Scan for the cell matching the given text and deliver its (X, Y) coordinate at center. 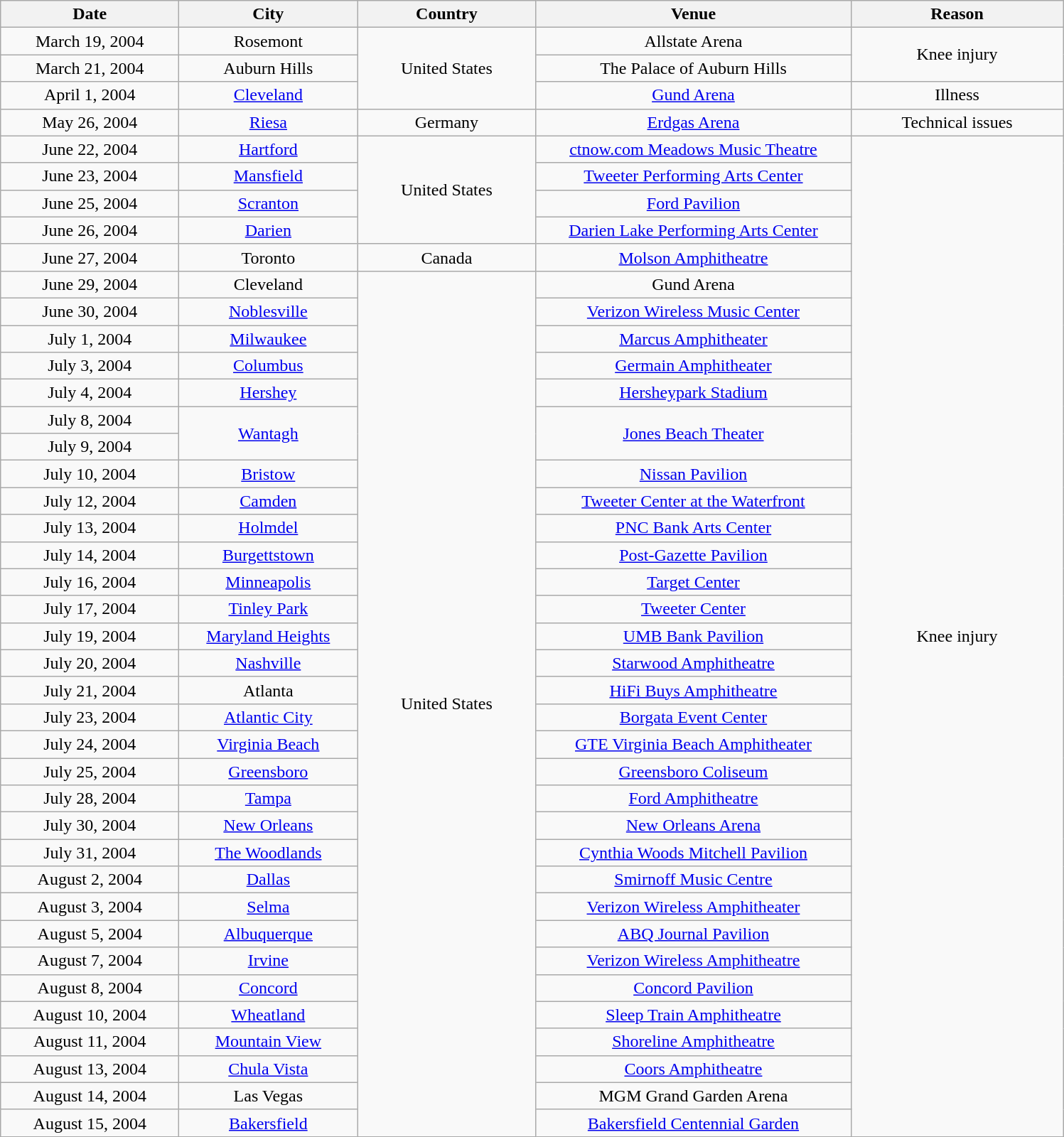
Hersheypark Stadium (694, 393)
August 11, 2004 (90, 1042)
Milwaukee (269, 339)
May 26, 2004 (90, 122)
July 24, 2004 (90, 744)
Germain Amphitheater (694, 366)
Bakersfield (269, 1123)
August 3, 2004 (90, 907)
Scranton (269, 203)
Darien (269, 230)
Darien Lake Performing Arts Center (694, 230)
Verizon Wireless Amphitheatre (694, 961)
Starwood Amphitheatre (694, 663)
July 19, 2004 (90, 636)
July 12, 2004 (90, 501)
Atlantic City (269, 717)
New Orleans Arena (694, 826)
Germany (446, 122)
Wantagh (269, 433)
Greensboro (269, 771)
Atlanta (269, 690)
Allstate Arena (694, 41)
Tweeter Center (694, 609)
March 21, 2004 (90, 68)
Post-Gazette Pavilion (694, 555)
Riesa (269, 122)
April 1, 2004 (90, 95)
Minneapolis (269, 582)
Noblesville (269, 311)
August 8, 2004 (90, 988)
July 23, 2004 (90, 717)
Nashville (269, 663)
Bakersfield Centennial Garden (694, 1123)
June 22, 2004 (90, 149)
June 27, 2004 (90, 257)
Maryland Heights (269, 636)
Mansfield (269, 176)
Verizon Wireless Amphitheater (694, 907)
Cynthia Woods Mitchell Pavilion (694, 853)
ABQ Journal Pavilion (694, 934)
June 25, 2004 (90, 203)
Rosemont (269, 41)
HiFi Buys Amphitheatre (694, 690)
July 16, 2004 (90, 582)
Reason (957, 14)
The Woodlands (269, 853)
GTE Virginia Beach Amphitheater (694, 744)
Erdgas Arena (694, 122)
Ford Amphitheatre (694, 799)
July 28, 2004 (90, 799)
August 2, 2004 (90, 880)
Coors Amphitheatre (694, 1069)
Canada (446, 257)
Virginia Beach (269, 744)
June 26, 2004 (90, 230)
Date (90, 14)
Albuquerque (269, 934)
July 13, 2004 (90, 528)
July 4, 2004 (90, 393)
July 20, 2004 (90, 663)
August 7, 2004 (90, 961)
The Palace of Auburn Hills (694, 68)
Holmdel (269, 528)
Toronto (269, 257)
Technical issues (957, 122)
Nissan Pavilion (694, 474)
Jones Beach Theater (694, 433)
July 21, 2004 (90, 690)
Borgata Event Center (694, 717)
June 30, 2004 (90, 311)
New Orleans (269, 826)
Columbus (269, 366)
July 25, 2004 (90, 771)
August 10, 2004 (90, 1015)
PNC Bank Arts Center (694, 528)
Illness (957, 95)
Smirnoff Music Centre (694, 880)
June 29, 2004 (90, 284)
July 9, 2004 (90, 447)
July 10, 2004 (90, 474)
Selma (269, 907)
Irvine (269, 961)
MGM Grand Garden Arena (694, 1096)
Tweeter Center at the Waterfront (694, 501)
Molson Amphitheatre (694, 257)
Marcus Amphitheater (694, 339)
Las Vegas (269, 1096)
July 30, 2004 (90, 826)
July 17, 2004 (90, 609)
Auburn Hills (269, 68)
Greensboro Coliseum (694, 771)
Burgettstown (269, 555)
Target Center (694, 582)
Mountain View (269, 1042)
Tinley Park (269, 609)
City (269, 14)
Tampa (269, 799)
July 3, 2004 (90, 366)
August 14, 2004 (90, 1096)
Concord (269, 988)
Dallas (269, 880)
August 5, 2004 (90, 934)
Concord Pavilion (694, 988)
March 19, 2004 (90, 41)
August 15, 2004 (90, 1123)
Country (446, 14)
June 23, 2004 (90, 176)
Camden (269, 501)
Ford Pavilion (694, 203)
Shoreline Amphitheatre (694, 1042)
Bristow (269, 474)
Chula Vista (269, 1069)
Sleep Train Amphitheatre (694, 1015)
August 13, 2004 (90, 1069)
Wheatland (269, 1015)
Venue (694, 14)
July 14, 2004 (90, 555)
July 8, 2004 (90, 420)
Hershey (269, 393)
Verizon Wireless Music Center (694, 311)
ctnow.com Meadows Music Theatre (694, 149)
July 1, 2004 (90, 339)
UMB Bank Pavilion (694, 636)
Tweeter Performing Arts Center (694, 176)
Hartford (269, 149)
July 31, 2004 (90, 853)
